Search for the cell housing the specified text and yield its (X, Y) center coordinate. 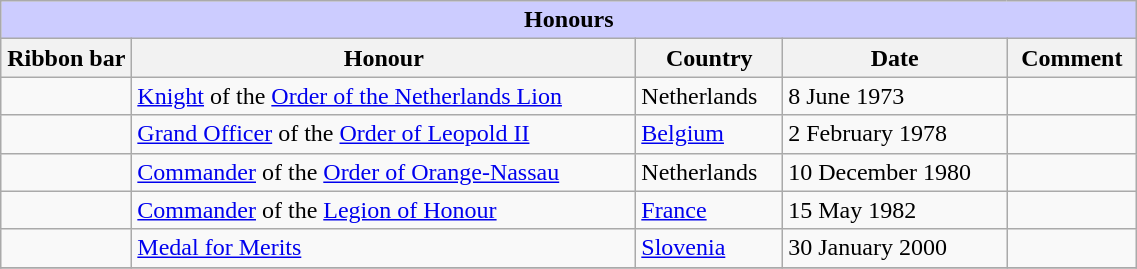
Belgium (710, 134)
Country (710, 58)
8 June 1973 (895, 96)
Commander of the Order of Orange-Nassau (384, 172)
30 January 2000 (895, 248)
Honour (384, 58)
France (710, 210)
Grand Officer of the Order of Leopold II (384, 134)
Comment (1072, 58)
Medal for Merits (384, 248)
10 December 1980 (895, 172)
15 May 1982 (895, 210)
Slovenia (710, 248)
Knight of the Order of the Netherlands Lion (384, 96)
Ribbon bar (66, 58)
Date (895, 58)
Commander of the Legion of Honour (384, 210)
Honours (569, 20)
2 February 1978 (895, 134)
